From the cell containing the given text, extract its center point as (X, Y) coordinate. 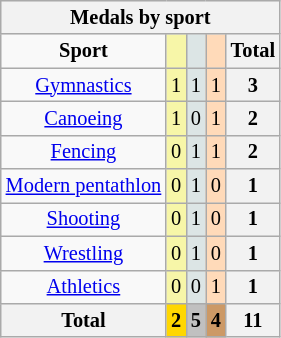
Canoeing (84, 118)
Fencing (84, 152)
Wrestling (84, 253)
4 (216, 320)
Sport (84, 51)
11 (253, 320)
Gymnastics (84, 85)
5 (196, 320)
Modern pentathlon (84, 186)
Athletics (84, 287)
Shooting (84, 219)
3 (253, 85)
Medals by sport (140, 17)
